Return the [X, Y] coordinate for the center point of the cell that contains the specified text.  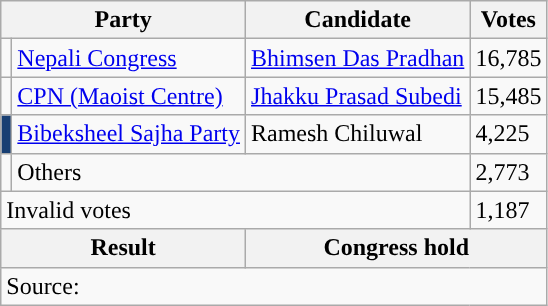
Invalid votes [236, 210]
15,485 [508, 96]
Party [124, 20]
Votes [508, 20]
CPN (Maoist Centre) [129, 96]
Candidate [358, 20]
Nepali Congress [129, 58]
Congress hold [396, 248]
4,225 [508, 134]
Others [241, 172]
16,785 [508, 58]
Ramesh Chiluwal [358, 134]
Bhimsen Das Pradhan [358, 58]
Jhakku Prasad Subedi [358, 96]
Result [124, 248]
Source: [274, 286]
2,773 [508, 172]
Bibeksheel Sajha Party [129, 134]
1,187 [508, 210]
